Locate the cell with the specified text and output its (x, y) center coordinate. 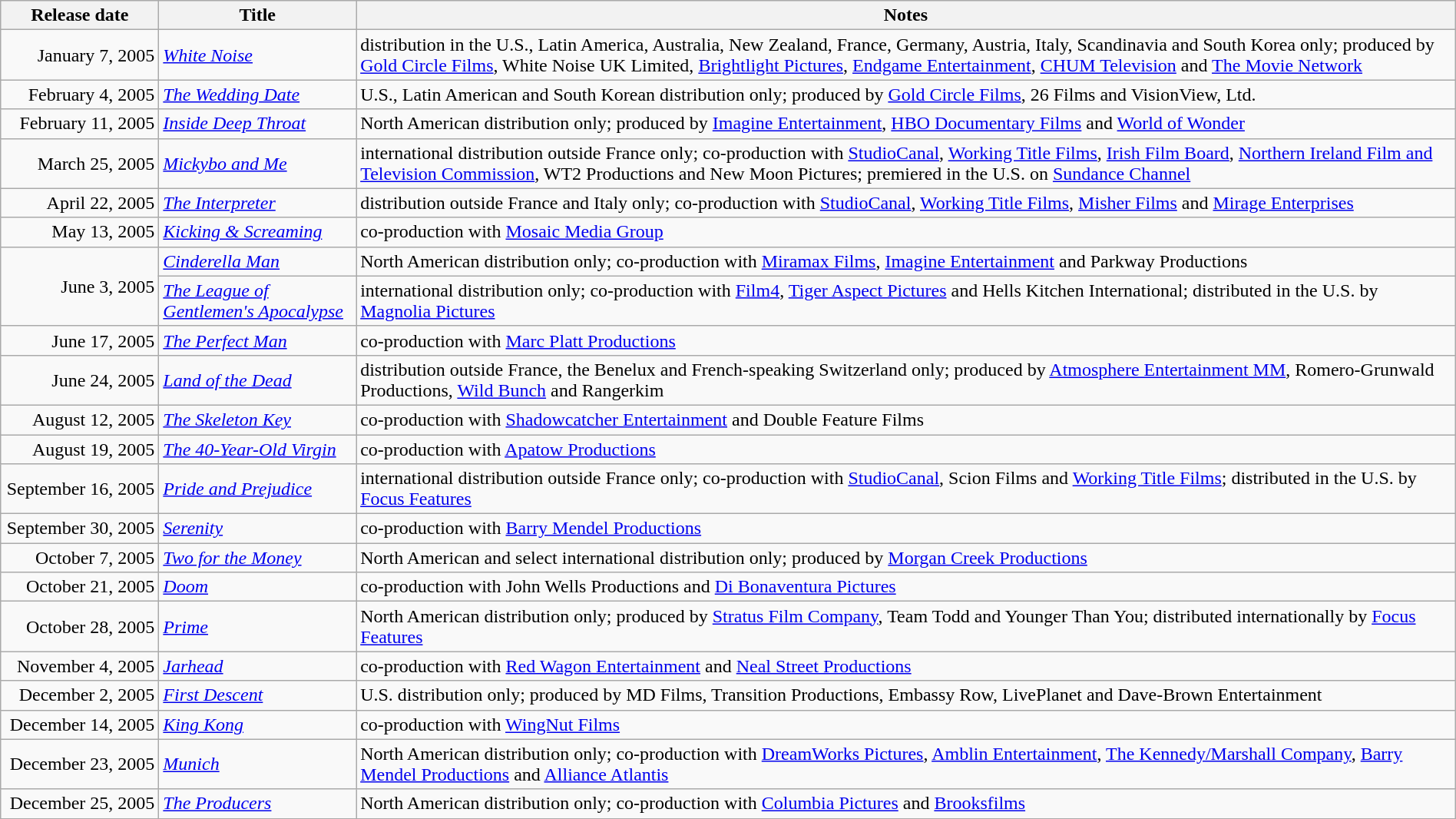
Release date (80, 15)
December 25, 2005 (80, 804)
February 4, 2005 (80, 94)
North American distribution only; co-production with Miramax Films, Imagine Entertainment and Parkway Productions (906, 261)
March 25, 2005 (80, 163)
Pride and Prejudice (258, 489)
Mickybo and Me (258, 163)
co-production with John Wells Productions and Di Bonaventura Pictures (906, 587)
co-production with Mosaic Media Group (906, 232)
January 7, 2005 (80, 55)
North American distribution only; produced by Imagine Entertainment, HBO Documentary Films and World of Wonder (906, 124)
April 22, 2005 (80, 203)
distribution outside France and Italy only; co-production with StudioCanal, Working Title Films, Misher Films and Mirage Enterprises (906, 203)
Kicking & Screaming (258, 232)
co-production with Marc Platt Productions (906, 340)
The Skeleton Key (258, 419)
June 3, 2005 (80, 286)
June 17, 2005 (80, 340)
December 23, 2005 (80, 764)
First Descent (258, 695)
co-production with Red Wagon Entertainment and Neal Street Productions (906, 666)
co-production with Apatow Productions (906, 449)
February 11, 2005 (80, 124)
Jarhead (258, 666)
August 12, 2005 (80, 419)
September 30, 2005 (80, 529)
December 2, 2005 (80, 695)
Prime (258, 627)
The League of Gentlemen's Apocalypse (258, 301)
co-production with WingNut Films (906, 724)
Land of the Dead (258, 380)
North American distribution only; produced by Stratus Film Company, Team Todd and Younger Than You; distributed internationally by Focus Features (906, 627)
North American and select international distribution only; produced by Morgan Creek Productions (906, 558)
Munich (258, 764)
November 4, 2005 (80, 666)
North American distribution only; co-production with Columbia Pictures and Brooksfilms (906, 804)
Cinderella Man (258, 261)
The Wedding Date (258, 94)
September 16, 2005 (80, 489)
co-production with Barry Mendel Productions (906, 529)
October 28, 2005 (80, 627)
October 7, 2005 (80, 558)
U.S., Latin American and South Korean distribution only; produced by Gold Circle Films, 26 Films and VisionView, Ltd. (906, 94)
U.S. distribution only; produced by MD Films, Transition Productions, Embassy Row, LivePlanet and Dave-Brown Entertainment (906, 695)
Doom (258, 587)
The 40-Year-Old Virgin (258, 449)
Two for the Money (258, 558)
The Perfect Man (258, 340)
May 13, 2005 (80, 232)
Notes (906, 15)
The Producers (258, 804)
Inside Deep Throat (258, 124)
Title (258, 15)
The Interpreter (258, 203)
White Noise (258, 55)
June 24, 2005 (80, 380)
December 14, 2005 (80, 724)
King Kong (258, 724)
October 21, 2005 (80, 587)
co-production with Shadowcatcher Entertainment and Double Feature Films (906, 419)
Serenity (258, 529)
August 19, 2005 (80, 449)
